From the cell containing the given text, extract its center point as [x, y] coordinate. 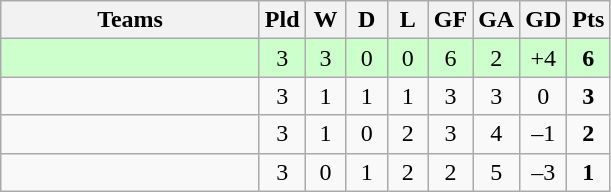
L [408, 20]
4 [496, 134]
Teams [130, 20]
D [366, 20]
GD [544, 20]
GF [450, 20]
Pld [282, 20]
–3 [544, 172]
GA [496, 20]
+4 [544, 58]
–1 [544, 134]
W [326, 20]
5 [496, 172]
Pts [588, 20]
